For the text-containing cell, return its midpoint in [X, Y] coordinate format. 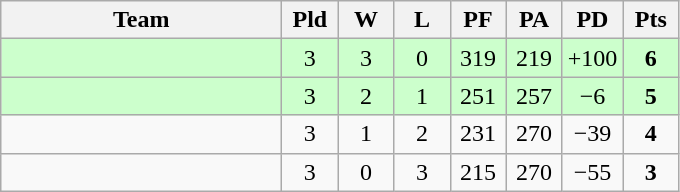
Team [142, 20]
6 [651, 58]
−39 [592, 134]
−55 [592, 172]
Pts [651, 20]
319 [478, 58]
−6 [592, 96]
215 [478, 172]
5 [651, 96]
4 [651, 134]
257 [534, 96]
+100 [592, 58]
L [422, 20]
Pld [310, 20]
PF [478, 20]
PD [592, 20]
251 [478, 96]
W [366, 20]
PA [534, 20]
219 [534, 58]
231 [478, 134]
